Output the (X, Y) coordinate of the center of the cell containing the given text.  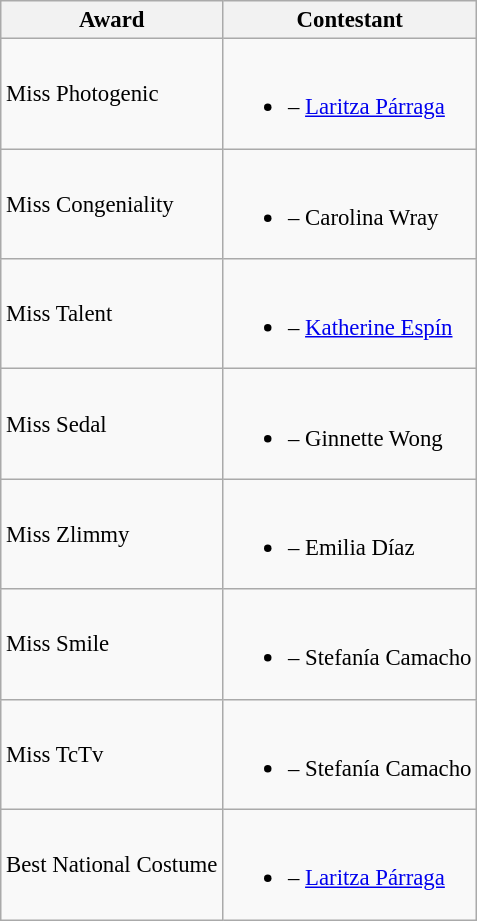
Miss Sedal (112, 424)
Contestant (350, 20)
Miss Photogenic (112, 94)
Miss Talent (112, 314)
Best National Costume (112, 865)
– Katherine Espín (350, 314)
Award (112, 20)
– Ginnette Wong (350, 424)
Miss Zlimmy (112, 534)
Miss Congeniality (112, 204)
Miss Smile (112, 644)
– Carolina Wray (350, 204)
– Emilia Díaz (350, 534)
Miss TcTv (112, 754)
